Find where the given text appears and provide that cell's center as (x, y) coordinate. 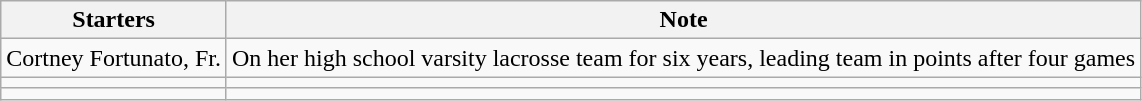
On her high school varsity lacrosse team for six years, leading team in points after four games (683, 58)
Cortney Fortunato, Fr. (114, 58)
Starters (114, 20)
Note (683, 20)
